Return the (x, y) coordinate for the center point of the cell that contains the specified text.  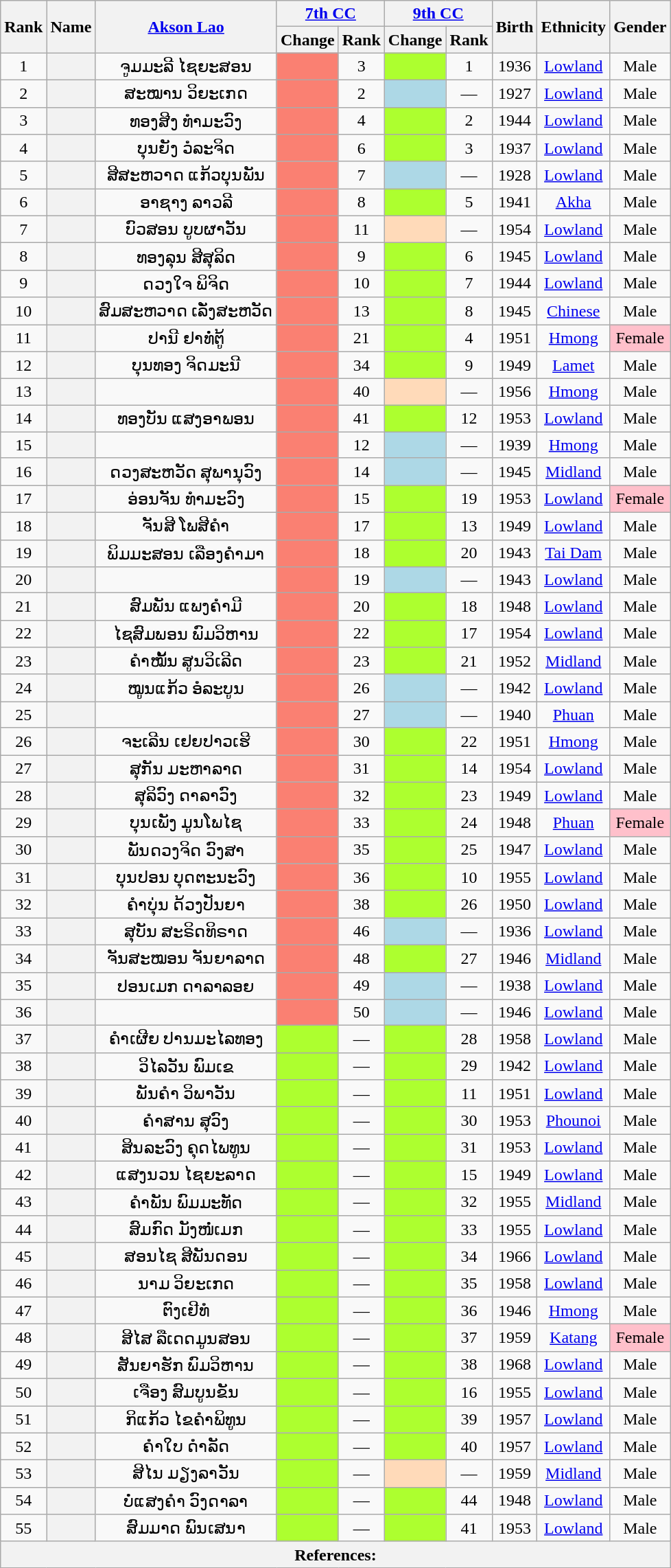
ສະໝານ ວິຍະເກດ (187, 93)
ສົມມາດ ພົນເສນາ (187, 1528)
Name (71, 27)
ບຸນທອງ ຈິດມະນີ (187, 365)
ສີໄສ ລືເດດມູນສອນ (187, 1338)
References: (335, 1554)
1938 (515, 986)
1968 (515, 1365)
Katang (574, 1338)
ນາມ ວິຍະເກດ (187, 1284)
ຄຳບຸ່ນ ດ້ວງປັນຍາ (187, 904)
ຄຳສານ ສຸວົງ (187, 1120)
1937 (515, 148)
55 (23, 1528)
ສີໄນ ມຽງລາວັນ (187, 1474)
1927 (515, 93)
53 (23, 1474)
ຄຳເຜີຍ ປານມະໄລທອງ (187, 1039)
ສຸບັນ ສະຣິດທິຣາດ (187, 932)
ເຈືອງ ສົມບູນຂັນ (187, 1392)
ຄຳໝັ້ນ ສູນວິເລີດ (187, 661)
ຕົງເຢີທໍ (187, 1311)
ກິແກ້ວ ໄຂຄຳພິທູນ (187, 1420)
51 (23, 1420)
ສົມພັນ ແພງຄຳມີ (187, 607)
ສັນຍາຮັກ ພົມວິຫານ (187, 1365)
Gender (640, 27)
ສອນໄຊ ສີພັນດອນ (187, 1256)
ທອງບັນ ແສງອາພອນ (187, 419)
ບົວສອນ ບູບຜາວັນ (187, 229)
45 (23, 1256)
ຈັນສະໝອນ ຈັນຍາລາດ (187, 958)
1928 (515, 175)
ພັນດວງຈິດ ວົງສາ (187, 850)
Tai Dam (574, 553)
ຄຳໃບ ດຳລັດ (187, 1446)
ໄຊສົມພອນ ພົມວິຫານ (187, 634)
ສຸກັນ ມະຫາລາດ (187, 769)
ປານີ ຢາທໍ່ຕູ້ (187, 338)
ບຸນເພັງ ມູນໂພໄຊ (187, 823)
1947 (515, 850)
1956 (515, 392)
ດວງໃຈ ພິຈິດ (187, 284)
ບຸນຍັງ ວໍລະຈິດ (187, 148)
1939 (515, 445)
1966 (515, 1256)
ຈັນສີ ໂພສີຄຳ (187, 526)
54 (23, 1501)
Chinese (574, 311)
ອາຊາງ ລາວລີ (187, 203)
7th CC (331, 14)
ບໍ່ແສງຄໍາ ວົງດາລາ (187, 1501)
ສິນລະວົງ ຄຸດໄພທູນ (187, 1148)
Ethnicity (574, 27)
ສົມສະຫວາດ ເລັ່ງສະຫວັດ (187, 311)
ຈະເລີນ ເຢຍປາວເຮີ (187, 741)
ຄຳພັນ ພົມມະທັດ (187, 1202)
1952 (515, 661)
ພັນຄຳ ວິພາວັນ (187, 1094)
ໝູນແກ້ວ ອໍລະບູນ (187, 688)
ສຸລິວົງ ດາລາວົງ (187, 796)
ປອນເມກ ດາລາລອຍ (187, 986)
ອ່ອນຈັນ ທຳມະວົງ (187, 499)
ທອງລຸນ ສີສຸລິດ (187, 257)
Phounoi (574, 1120)
ສີສະຫວາດ ແກ້ວບຸນພັນ (187, 175)
ວິໄລວັນ ພົມເຂ (187, 1066)
Lamet (574, 365)
ບຸນປອນ ບຸດຕະນະວົງ (187, 877)
ດວງສະຫວັດ ສຸພານຸວົງ (187, 472)
43 (23, 1202)
1950 (515, 904)
ພິມມະສອນ ເລືອງຄຳມາ (187, 553)
52 (23, 1446)
ຈູມມະລີ ໄຊຍະສອນ (187, 67)
Akson Lao (187, 27)
ແສງນວນ ໄຊຍະລາດ (187, 1175)
1940 (515, 715)
47 (23, 1311)
9th CC (438, 14)
ສົມກົດ ມັງໜໍ່ເມກ (187, 1230)
1941 (515, 203)
ທອງສີງ ທໍາມະວົງ (187, 121)
Birth (515, 27)
42 (23, 1175)
Akha (574, 203)
